Detect which cell encompasses the target text, then output its [X, Y] center coordinate. 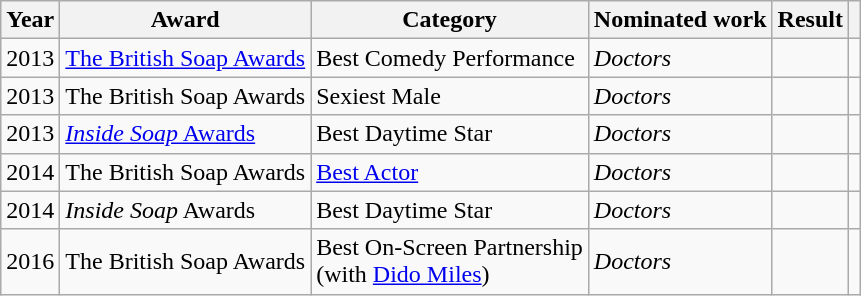
Best On-Screen Partnership (with Dido Miles) [450, 262]
Year [30, 20]
Best Comedy Performance [450, 58]
Award [186, 20]
2016 [30, 262]
Category [450, 20]
Result [810, 20]
Best Actor [450, 172]
Sexiest Male [450, 96]
Nominated work [680, 20]
